Return the [X, Y] coordinate for the center point of the cell that contains the specified text.  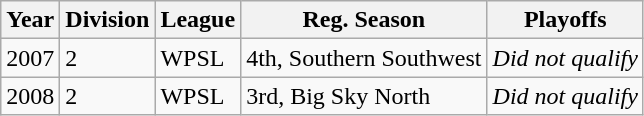
3rd, Big Sky North [364, 96]
Division [108, 20]
Year [30, 20]
4th, Southern Southwest [364, 58]
League [198, 20]
Reg. Season [364, 20]
2007 [30, 58]
2008 [30, 96]
Playoffs [565, 20]
